Scan for the cell matching the given text and deliver its [X, Y] coordinate at center. 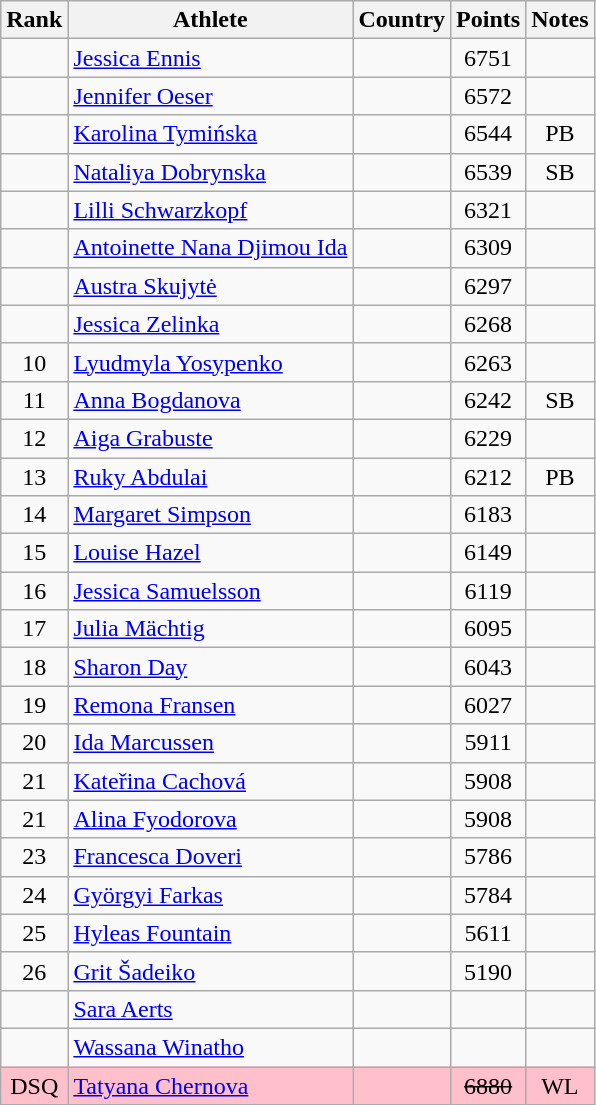
Louise Hazel [210, 553]
DSQ [34, 1085]
Lilli Schwarzkopf [210, 210]
Rank [34, 20]
Notes [560, 20]
Antoinette Nana Djimou Ida [210, 248]
11 [34, 400]
Athlete [210, 20]
17 [34, 629]
6880 [488, 1085]
Margaret Simpson [210, 515]
6119 [488, 591]
6544 [488, 134]
Lyudmyla Yosypenko [210, 362]
20 [34, 743]
6309 [488, 248]
14 [34, 515]
6229 [488, 438]
6149 [488, 553]
10 [34, 362]
Jessica Samuelsson [210, 591]
Francesca Doveri [210, 857]
6751 [488, 58]
Sharon Day [210, 667]
16 [34, 591]
Julia Mächtig [210, 629]
19 [34, 705]
18 [34, 667]
Aiga Grabuste [210, 438]
Wassana Winatho [210, 1047]
6095 [488, 629]
26 [34, 971]
Remona Fransen [210, 705]
Austra Skujytė [210, 286]
Ida Marcussen [210, 743]
WL [560, 1085]
Nataliya Dobrynska [210, 172]
25 [34, 933]
5190 [488, 971]
12 [34, 438]
24 [34, 895]
5784 [488, 895]
Jessica Ennis [210, 58]
15 [34, 553]
Country [402, 20]
6297 [488, 286]
Hyleas Fountain [210, 933]
6043 [488, 667]
6242 [488, 400]
Jessica Zelinka [210, 324]
6263 [488, 362]
6321 [488, 210]
6212 [488, 477]
Györgyi Farkas [210, 895]
Alina Fyodorova [210, 819]
5911 [488, 743]
6572 [488, 96]
13 [34, 477]
5786 [488, 857]
23 [34, 857]
6027 [488, 705]
6539 [488, 172]
Kateřina Cachová [210, 781]
Ruky Abdulai [210, 477]
Sara Aerts [210, 1009]
6268 [488, 324]
Jennifer Oeser [210, 96]
Karolina Tymińska [210, 134]
Points [488, 20]
6183 [488, 515]
5611 [488, 933]
Grit Šadeiko [210, 971]
Tatyana Chernova [210, 1085]
Anna Bogdanova [210, 400]
